For the text-containing cell, return its midpoint in (X, Y) coordinate format. 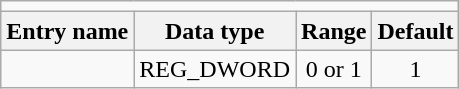
Range (334, 31)
REG_DWORD (215, 69)
Entry name (68, 31)
0 or 1 (334, 69)
1 (416, 69)
Default (416, 31)
Data type (215, 31)
